Locate the cell with the specified text and output its [x, y] center coordinate. 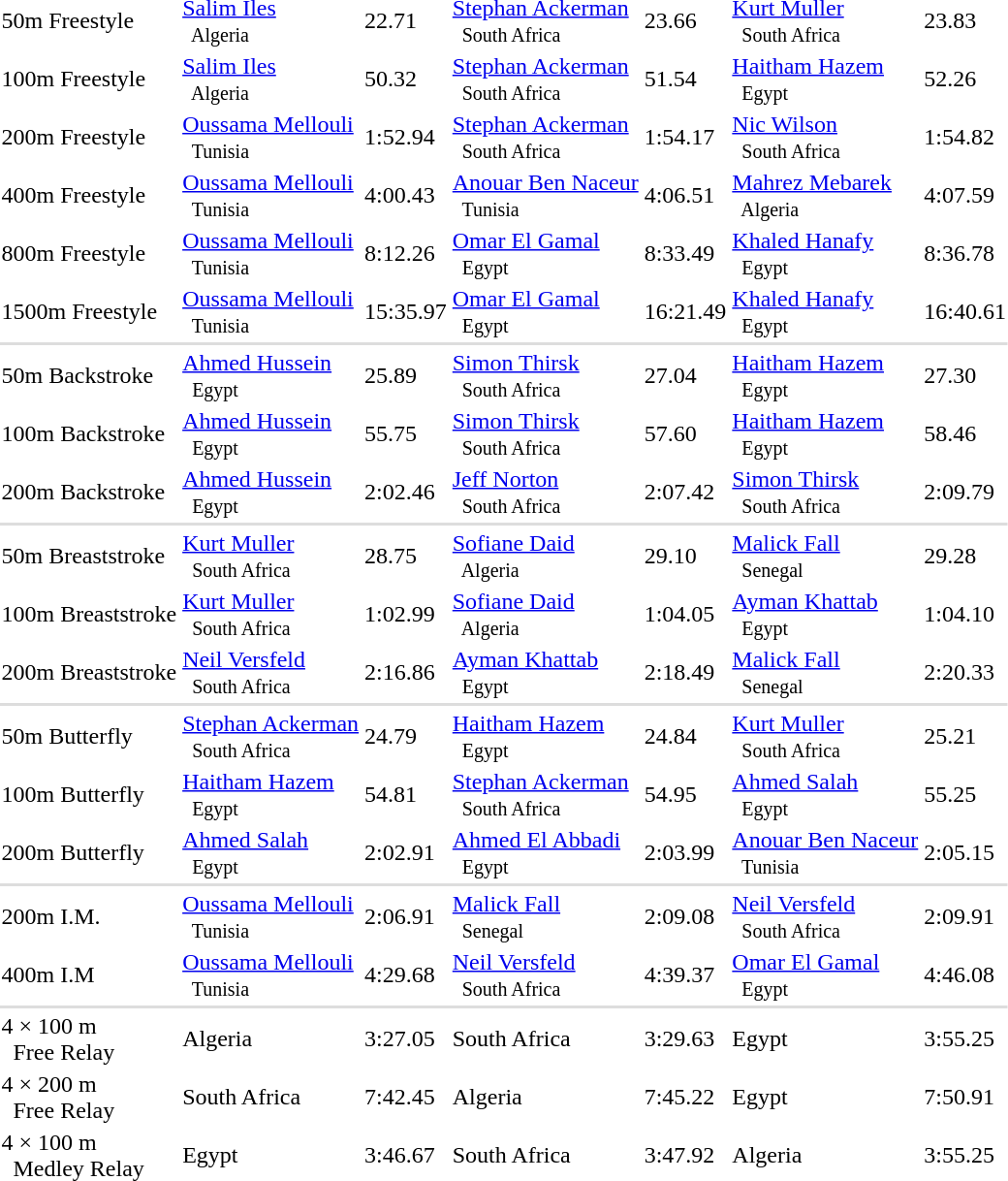
4:29.68 [406, 975]
1:52.94 [406, 138]
3:55.25 [965, 1039]
8:36.78 [965, 254]
3:29.63 [685, 1039]
2:09.79 [965, 493]
54.81 [406, 795]
55.75 [406, 434]
2:05.15 [965, 853]
50m Backstroke [89, 376]
Mahrez Mebarek Algeria [826, 196]
200m Freestyle [89, 138]
2:03.99 [685, 853]
2:18.49 [685, 673]
100m Butterfly [89, 795]
7:45.22 [685, 1098]
58.46 [965, 434]
1:02.99 [406, 615]
29.10 [685, 557]
50.32 [406, 80]
400m Freestyle [89, 196]
16:21.49 [685, 312]
4:06.51 [685, 196]
15:35.97 [406, 312]
57.60 [685, 434]
8:33.49 [685, 254]
2:09.91 [965, 917]
2:06.91 [406, 917]
1:54.17 [685, 138]
4:39.37 [685, 975]
54.95 [685, 795]
200m I.M. [89, 917]
16:40.61 [965, 312]
51.54 [685, 80]
55.25 [965, 795]
28.75 [406, 557]
1:04.05 [685, 615]
200m Butterfly [89, 853]
7:50.91 [965, 1098]
52.26 [965, 80]
4:46.08 [965, 975]
25.89 [406, 376]
4:00.43 [406, 196]
2:20.33 [965, 673]
4 × 100 m Free Relay [89, 1039]
27.30 [965, 376]
27.04 [685, 376]
24.84 [685, 737]
100m Backstroke [89, 434]
Ahmed El Abbadi Egypt [545, 853]
100m Breaststroke [89, 615]
Nic Wilson South Africa [826, 138]
25.21 [965, 737]
Jeff Norton South Africa [545, 493]
2:07.42 [685, 493]
4 × 200 m Free Relay [89, 1098]
8:12.26 [406, 254]
Salim Iles Algeria [271, 80]
24.79 [406, 737]
2:16.86 [406, 673]
100m Freestyle [89, 80]
1500m Freestyle [89, 312]
4:07.59 [965, 196]
1:04.10 [965, 615]
200m Backstroke [89, 493]
29.28 [965, 557]
400m I.M [89, 975]
50m Butterfly [89, 737]
3:27.05 [406, 1039]
2:02.91 [406, 853]
2:02.46 [406, 493]
2:09.08 [685, 917]
50m Breaststroke [89, 557]
200m Breaststroke [89, 673]
1:54.82 [965, 138]
800m Freestyle [89, 254]
7:42.45 [406, 1098]
